Capture the cell that displays the provided text and extract its (X, Y) central coordinate. 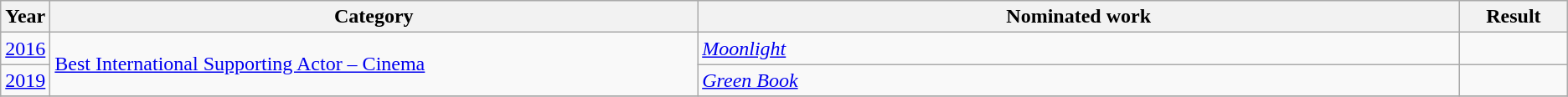
Nominated work (1079, 17)
Result (1514, 17)
2019 (25, 80)
Category (374, 17)
2016 (25, 48)
Year (25, 17)
Best International Supporting Actor – Cinema (374, 64)
Moonlight (1079, 48)
Green Book (1079, 80)
